Search for the cell housing the specified text and yield its [x, y] center coordinate. 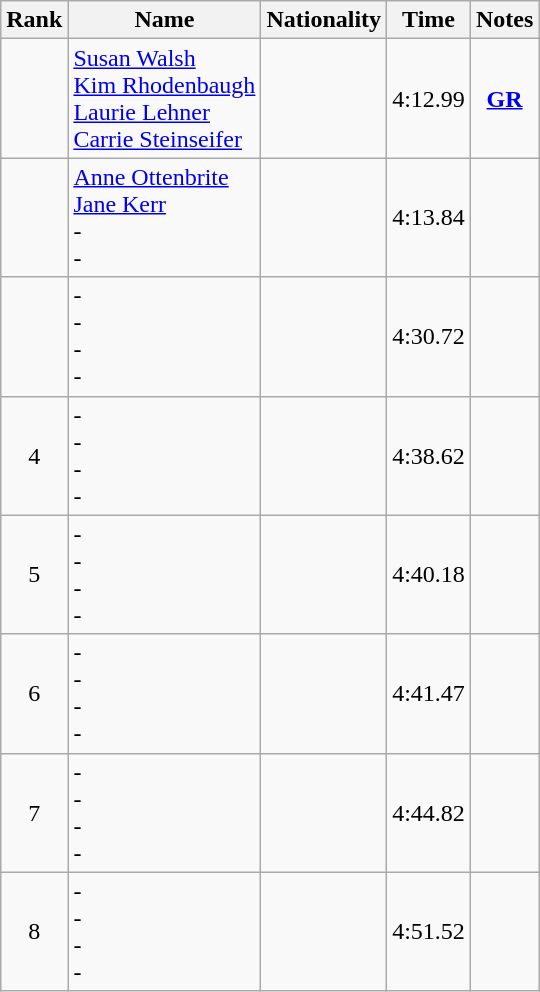
Rank [34, 20]
5 [34, 574]
GR [504, 98]
4:12.99 [429, 98]
Time [429, 20]
Nationality [324, 20]
Susan Walsh Kim Rhodenbaugh Laurie Lehner Carrie Steinseifer [164, 98]
4:41.47 [429, 694]
4:13.84 [429, 218]
4:30.72 [429, 336]
8 [34, 932]
4:51.52 [429, 932]
4:38.62 [429, 456]
4:40.18 [429, 574]
4 [34, 456]
6 [34, 694]
Anne Ottenbrite Jane Kerr - - [164, 218]
7 [34, 812]
Name [164, 20]
4:44.82 [429, 812]
Notes [504, 20]
